Output the (X, Y) coordinate of the center of the cell containing the given text.  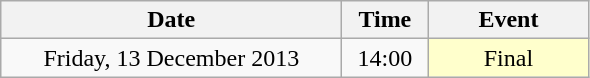
Time (385, 20)
14:00 (385, 58)
Event (508, 20)
Friday, 13 December 2013 (172, 58)
Date (172, 20)
Final (508, 58)
